Extract the (X, Y) coordinate from the center of the cell holding the provided text.  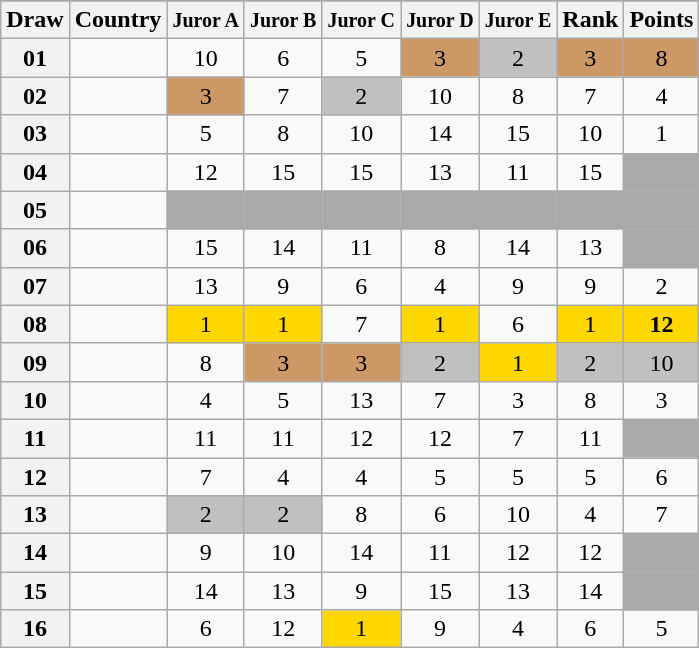
Points (662, 20)
Draw (35, 20)
16 (35, 629)
01 (35, 58)
05 (35, 210)
02 (35, 96)
03 (35, 134)
Juror B (283, 20)
08 (35, 324)
Juror E (518, 20)
Juror C (362, 20)
07 (35, 286)
Juror D (440, 20)
Rank (590, 20)
Juror A (206, 20)
04 (35, 172)
06 (35, 248)
09 (35, 362)
Country (118, 20)
